Detect which cell encompasses the target text, then output its (x, y) center coordinate. 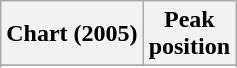
Peakposition (189, 34)
Chart (2005) (72, 34)
